From the cell containing the given text, extract its center point as [X, Y] coordinate. 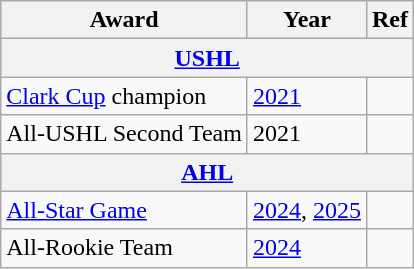
Clark Cup champion [124, 96]
Year [306, 20]
AHL [208, 172]
All-Star Game [124, 210]
Award [124, 20]
All-Rookie Team [124, 248]
All-USHL Second Team [124, 134]
2024 [306, 248]
USHL [208, 58]
Ref [390, 20]
2024, 2025 [306, 210]
